Detect which cell encompasses the target text, then output its [X, Y] center coordinate. 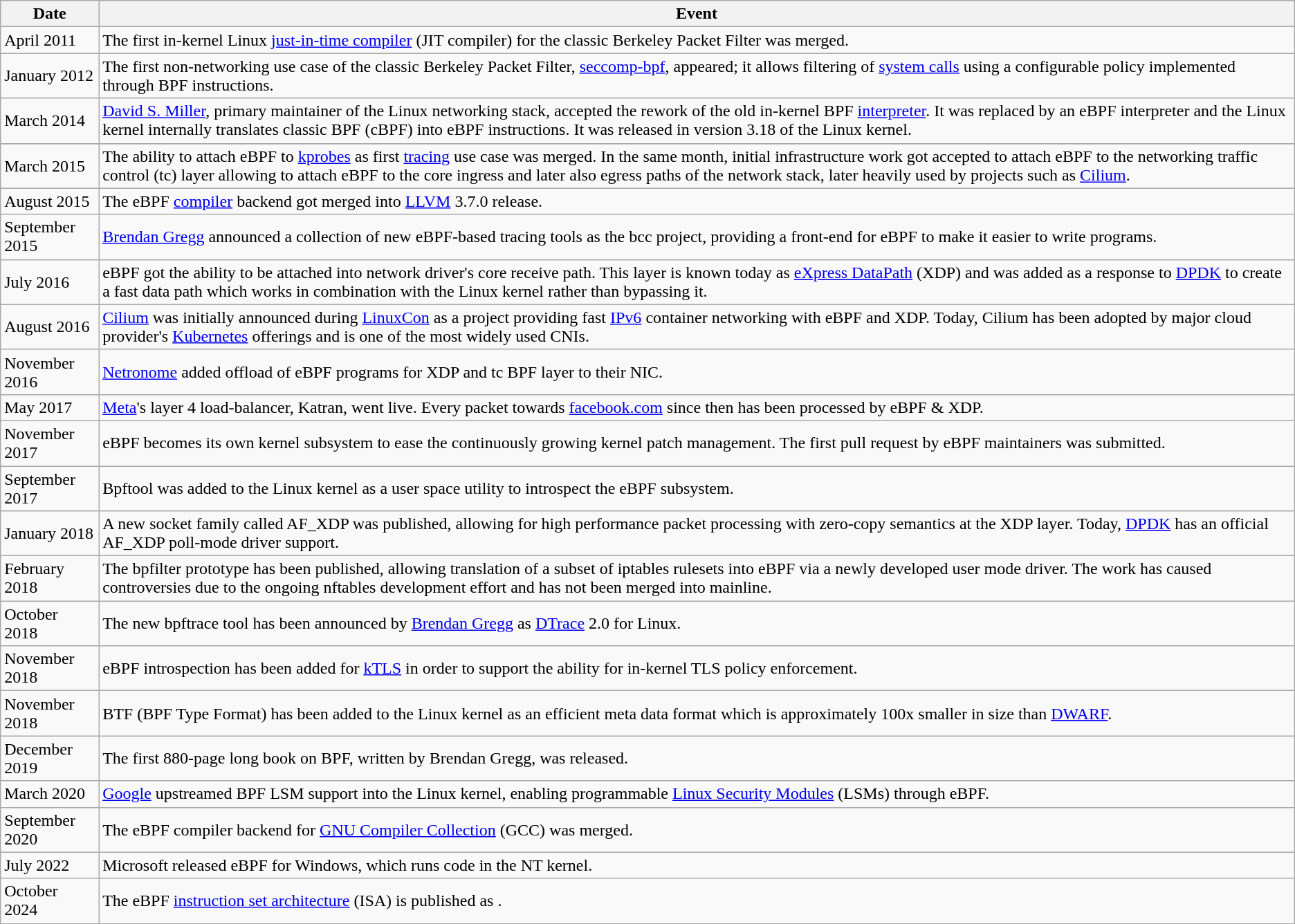
The eBPF compiler backend for GNU Compiler Collection (GCC) was merged. [697, 830]
August 2015 [50, 201]
March 2015 [50, 166]
Date [50, 14]
BTF (BPF Type Format) has been added to the Linux kernel as an efficient meta data format which is approximately 100x smaller in size than DWARF. [697, 714]
July 2016 [50, 282]
September 2017 [50, 488]
The eBPF instruction set architecture (ISA) is published as . [697, 900]
October 2018 [50, 624]
Event [697, 14]
April 2011 [50, 40]
March 2014 [50, 120]
Meta's layer 4 load-balancer, Katran, went live. Every packet towards facebook.com since then has been processed by eBPF & XDP. [697, 407]
November 2016 [50, 372]
Bpftool was added to the Linux kernel as a user space utility to introspect the eBPF subsystem. [697, 488]
The new bpftrace tool has been announced by Brendan Gregg as DTrace 2.0 for Linux. [697, 624]
January 2018 [50, 534]
January 2012 [50, 76]
The first in-kernel Linux just-in-time compiler (JIT compiler) for the classic Berkeley Packet Filter was merged. [697, 40]
December 2019 [50, 758]
Netronome added offload of eBPF programs for XDP and tc BPF layer to their NIC. [697, 372]
The eBPF compiler backend got merged into LLVM 3.7.0 release. [697, 201]
November 2017 [50, 443]
eBPF introspection has been added for kTLS in order to support the ability for in-kernel TLS policy enforcement. [697, 668]
Google upstreamed BPF LSM support into the Linux kernel, enabling programmable Linux Security Modules (LSMs) through eBPF. [697, 794]
October 2024 [50, 900]
Microsoft released eBPF for Windows, which runs code in the NT kernel. [697, 865]
August 2016 [50, 326]
July 2022 [50, 865]
September 2015 [50, 237]
The first 880-page long book on BPF, written by Brendan Gregg, was released. [697, 758]
February 2018 [50, 578]
May 2017 [50, 407]
March 2020 [50, 794]
September 2020 [50, 830]
